Search for the cell housing the specified text and yield its [X, Y] center coordinate. 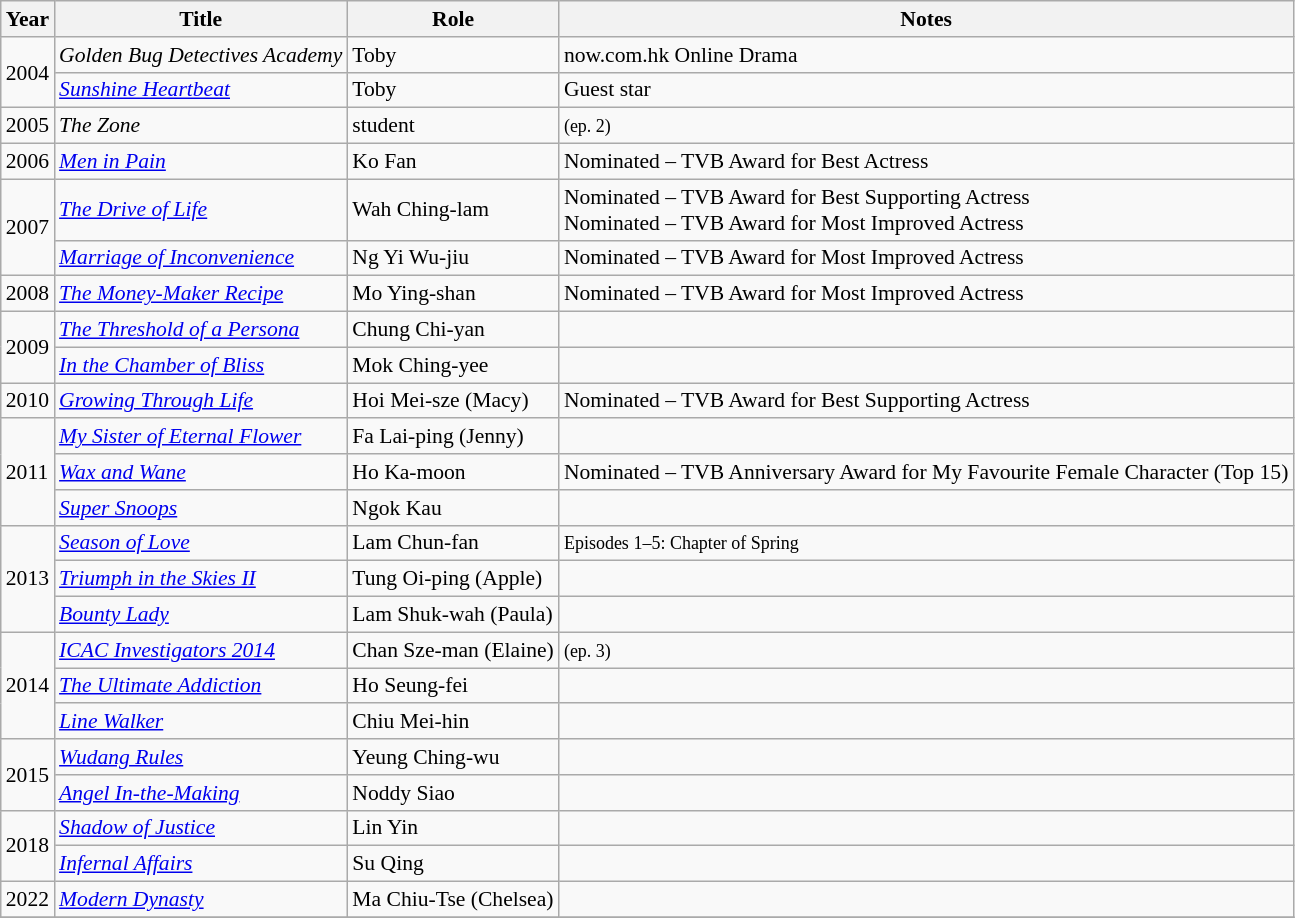
2011 [28, 472]
Noddy Siao [453, 793]
Marriage of Inconvenience [200, 258]
Role [453, 19]
Notes [926, 19]
Ng Yi Wu-jiu [453, 258]
Bounty Lady [200, 615]
2013 [28, 578]
Nominated – TVB Award for Best Supporting Actress Nominated – TVB Award for Most Improved Actress [926, 210]
Line Walker [200, 722]
Chiu Mei-hin [453, 722]
Lam Shuk-wah (Paula) [453, 615]
Golden Bug Detectives Academy [200, 55]
2015 [28, 774]
The Money-Maker Recipe [200, 294]
(ep. 3) [926, 650]
Ho Seung-fei [453, 686]
The Drive of Life [200, 210]
2008 [28, 294]
now.com.hk Online Drama [926, 55]
Lin Yin [453, 828]
Angel In-the-Making [200, 793]
2010 [28, 401]
2014 [28, 686]
Triumph in the Skies II [200, 579]
Ho Ka-moon [453, 472]
Season of Love [200, 543]
2005 [28, 126]
2009 [28, 348]
Wah Ching-lam [453, 210]
Nominated – TVB Award for Best Actress [926, 162]
Ko Fan [453, 162]
Wax and Wane [200, 472]
The Zone [200, 126]
My Sister of Eternal Flower [200, 437]
2006 [28, 162]
Yeung Ching-wu [453, 757]
Super Snoops [200, 508]
ICAC Investigators 2014 [200, 650]
Ngok Kau [453, 508]
Hoi Mei-sze (Macy) [453, 401]
Guest star [926, 90]
Episodes 1–5: Chapter of Spring [926, 543]
Chung Chi-yan [453, 330]
Modern Dynasty [200, 900]
Nominated – TVB Anniversary Award for My Favourite Female Character (Top 15) [926, 472]
Shadow of Justice [200, 828]
2007 [28, 228]
Growing Through Life [200, 401]
(ep. 2) [926, 126]
Sunshine Heartbeat [200, 90]
Title [200, 19]
In the Chamber of Bliss [200, 365]
The Ultimate Addiction [200, 686]
Tung Oi-ping (Apple) [453, 579]
Infernal Affairs [200, 864]
Fa Lai-ping (Jenny) [453, 437]
Nominated – TVB Award for Best Supporting Actress [926, 401]
Chan Sze-man (Elaine) [453, 650]
Wudang Rules [200, 757]
The Threshold of a Persona [200, 330]
Ma Chiu-Tse (Chelsea) [453, 900]
student [453, 126]
Su Qing [453, 864]
Men in Pain [200, 162]
Lam Chun-fan [453, 543]
Year [28, 19]
Mo Ying-shan [453, 294]
2022 [28, 900]
Mok Ching-yee [453, 365]
2004 [28, 72]
2018 [28, 846]
